Capture the cell that displays the provided text and extract its [x, y] central coordinate. 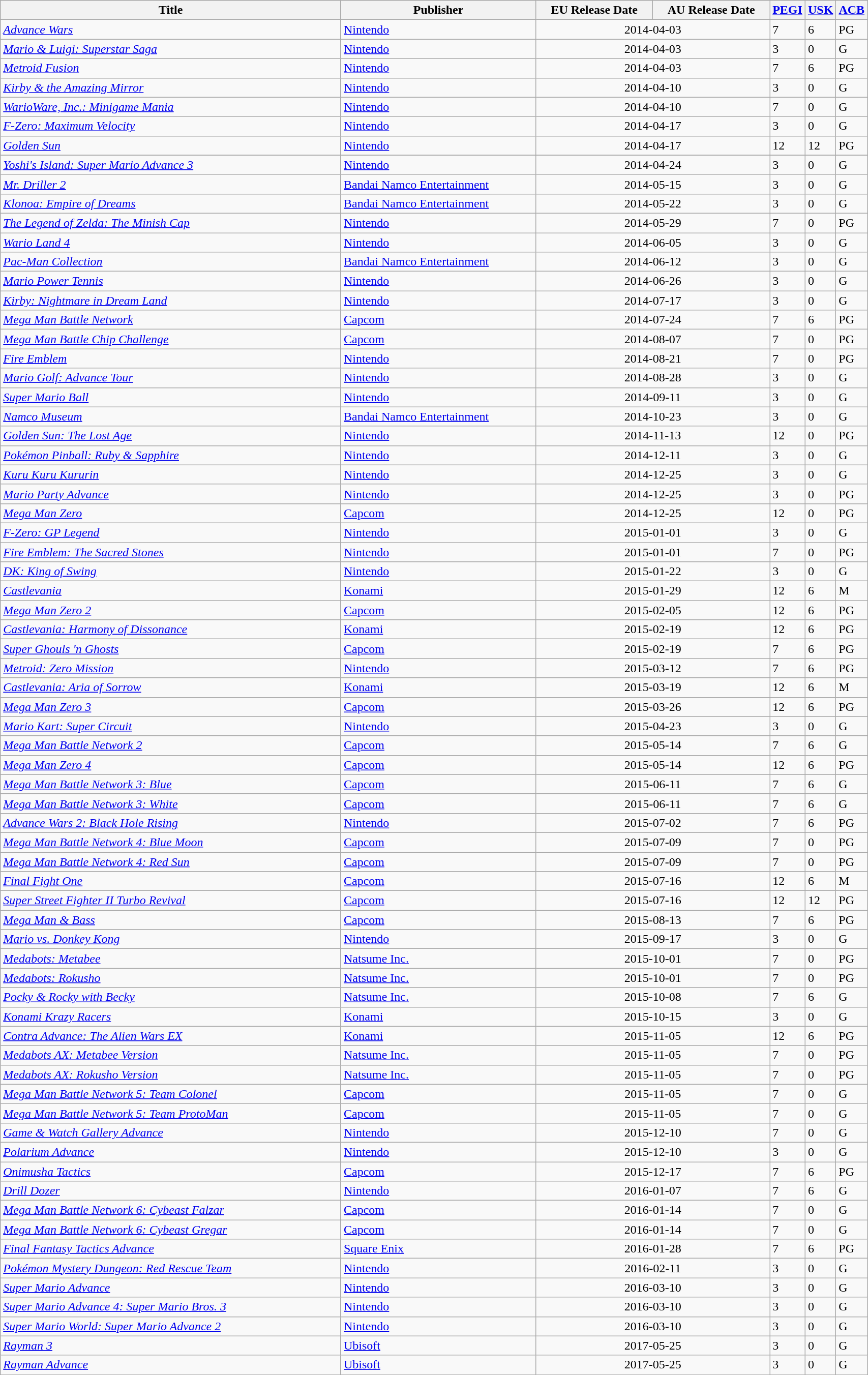
Mega Man Battle Network 3: White [171, 803]
Mario Golf: Advance Tour [171, 378]
Castlevania: Aria of Sorrow [171, 687]
2015-09-17 [653, 939]
Super Ghouls 'n Ghosts [171, 649]
2014-08-07 [653, 339]
Square Enix [438, 1249]
2015-01-22 [653, 572]
WarioWare, Inc.: Minigame Mania [171, 107]
2014-06-12 [653, 262]
Medabots: Rokusho [171, 978]
Game & Watch Gallery Advance [171, 1132]
Mario Party Advance [171, 494]
2014-10-23 [653, 416]
EU Release Date [594, 10]
Mario vs. Donkey Kong [171, 939]
Mega Man Zero 2 [171, 610]
Golden Sun [171, 145]
Mega Man Battle Network 6: Cybeast Falzar [171, 1210]
2014-11-13 [653, 436]
2014-04-24 [653, 165]
Pokémon Pinball: Ruby & Sapphire [171, 455]
Namco Museum [171, 416]
Rayman Advance [171, 1365]
2016-01-28 [653, 1249]
2015-10-08 [653, 997]
Pocky & Rocky with Becky [171, 997]
Rayman 3 [171, 1346]
2016-02-11 [653, 1268]
USK [820, 10]
F-Zero: GP Legend [171, 532]
Mega Man Zero [171, 513]
Mega Man Zero 4 [171, 765]
Mega Man Battle Network 2 [171, 745]
Wario Land 4 [171, 243]
2014-12-11 [653, 455]
Mario & Luigi: Superstar Saga [171, 49]
2015-08-13 [653, 920]
Mega Man Battle Network 5: Team ProtoMan [171, 1113]
Mr. Driller 2 [171, 184]
Final Fight One [171, 881]
Pac-Man Collection [171, 262]
Medabots AX: Rokusho Version [171, 1074]
Contra Advance: The Alien Wars EX [171, 1036]
Mega Man Battle Network 4: Blue Moon [171, 842]
2014-05-15 [653, 184]
Yoshi's Island: Super Mario Advance 3 [171, 165]
Kirby: Nightmare in Dream Land [171, 301]
Mega Man & Bass [171, 920]
2015-03-12 [653, 668]
2015-03-19 [653, 687]
Super Mario World: Super Mario Advance 2 [171, 1326]
Metroid Fusion [171, 68]
Mario Power Tennis [171, 281]
2015-04-23 [653, 726]
2014-06-26 [653, 281]
Klonoa: Empire of Dreams [171, 203]
Medabots: Metabee [171, 959]
The Legend of Zelda: The Minish Cap [171, 223]
2015-03-26 [653, 707]
Title [171, 10]
Mega Man Battle Chip Challenge [171, 339]
Fire Emblem [171, 358]
Super Mario Advance [171, 1288]
ACB [852, 10]
Castlevania [171, 591]
Fire Emblem: The Sacred Stones [171, 552]
Mega Man Battle Network 5: Team Colonel [171, 1094]
Kirby & the Amazing Mirror [171, 87]
2014-05-22 [653, 203]
2016-01-07 [653, 1191]
AU Release Date [711, 10]
Drill Dozer [171, 1191]
Kuru Kuru Kururin [171, 474]
2014-07-17 [653, 301]
2015-07-02 [653, 823]
Castlevania: Harmony of Dissonance [171, 630]
Mega Man Battle Network [171, 320]
Final Fantasy Tactics Advance [171, 1249]
Super Street Fighter II Turbo Revival [171, 901]
2015-01-29 [653, 591]
F-Zero: Maximum Velocity [171, 126]
Pokémon Mystery Dungeon: Red Rescue Team [171, 1268]
Super Mario Ball [171, 397]
Mario Kart: Super Circuit [171, 726]
Onimusha Tactics [171, 1171]
Advance Wars 2: Black Hole Rising [171, 823]
2015-02-05 [653, 610]
Mega Man Battle Network 4: Red Sun [171, 862]
2014-08-28 [653, 378]
Mega Man Zero 3 [171, 707]
2014-07-24 [653, 320]
2014-08-21 [653, 358]
Mega Man Battle Network 3: Blue [171, 784]
Mega Man Battle Network 6: Cybeast Gregar [171, 1230]
2014-09-11 [653, 397]
2014-05-29 [653, 223]
2015-10-15 [653, 1017]
Konami Krazy Racers [171, 1017]
Metroid: Zero Mission [171, 668]
Publisher [438, 10]
DK: King of Swing [171, 572]
Super Mario Advance 4: Super Mario Bros. 3 [171, 1307]
PEGI [788, 10]
Polarium Advance [171, 1152]
Medabots AX: Metabee Version [171, 1055]
2014-06-05 [653, 243]
Golden Sun: The Lost Age [171, 436]
2015-12-17 [653, 1171]
Advance Wars [171, 29]
